Extract the (x, y) coordinate from the center of the cell holding the provided text.  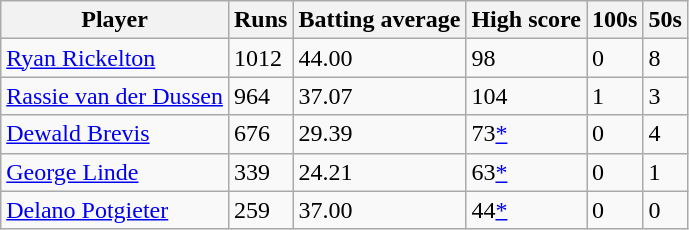
73* (526, 134)
63* (526, 172)
44* (526, 210)
37.07 (380, 96)
Rassie van der Dussen (115, 96)
3 (665, 96)
29.39 (380, 134)
259 (260, 210)
1012 (260, 58)
37.00 (380, 210)
Batting average (380, 20)
Player (115, 20)
50s (665, 20)
George Linde (115, 172)
339 (260, 172)
104 (526, 96)
24.21 (380, 172)
Dewald Brevis (115, 134)
Ryan Rickelton (115, 58)
4 (665, 134)
676 (260, 134)
Runs (260, 20)
98 (526, 58)
44.00 (380, 58)
964 (260, 96)
8 (665, 58)
Delano Potgieter (115, 210)
100s (615, 20)
High score (526, 20)
